Determine the (x, y) coordinate at the center of the cell enclosing the given text.  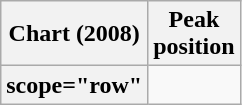
scope="row" (74, 85)
Chart (2008) (74, 34)
Peakposition (194, 34)
